Return the [x, y] coordinate for the center point of the cell that contains the specified text.  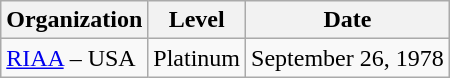
Date [348, 20]
Level [197, 20]
September 26, 1978 [348, 58]
Organization [74, 20]
RIAA – USA [74, 58]
Platinum [197, 58]
